Determine the (X, Y) coordinate at the center of the cell enclosing the given text.  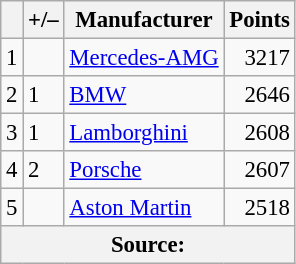
Lamborghini (144, 133)
Source: (148, 245)
3 (12, 133)
BMW (144, 95)
3217 (260, 58)
Points (260, 20)
2607 (260, 170)
2608 (260, 133)
2646 (260, 95)
2518 (260, 208)
Mercedes-AMG (144, 58)
5 (12, 208)
Aston Martin (144, 208)
Manufacturer (144, 20)
Porsche (144, 170)
+/– (44, 20)
4 (12, 170)
